Determine the [X, Y] coordinate at the center of the cell enclosing the given text.  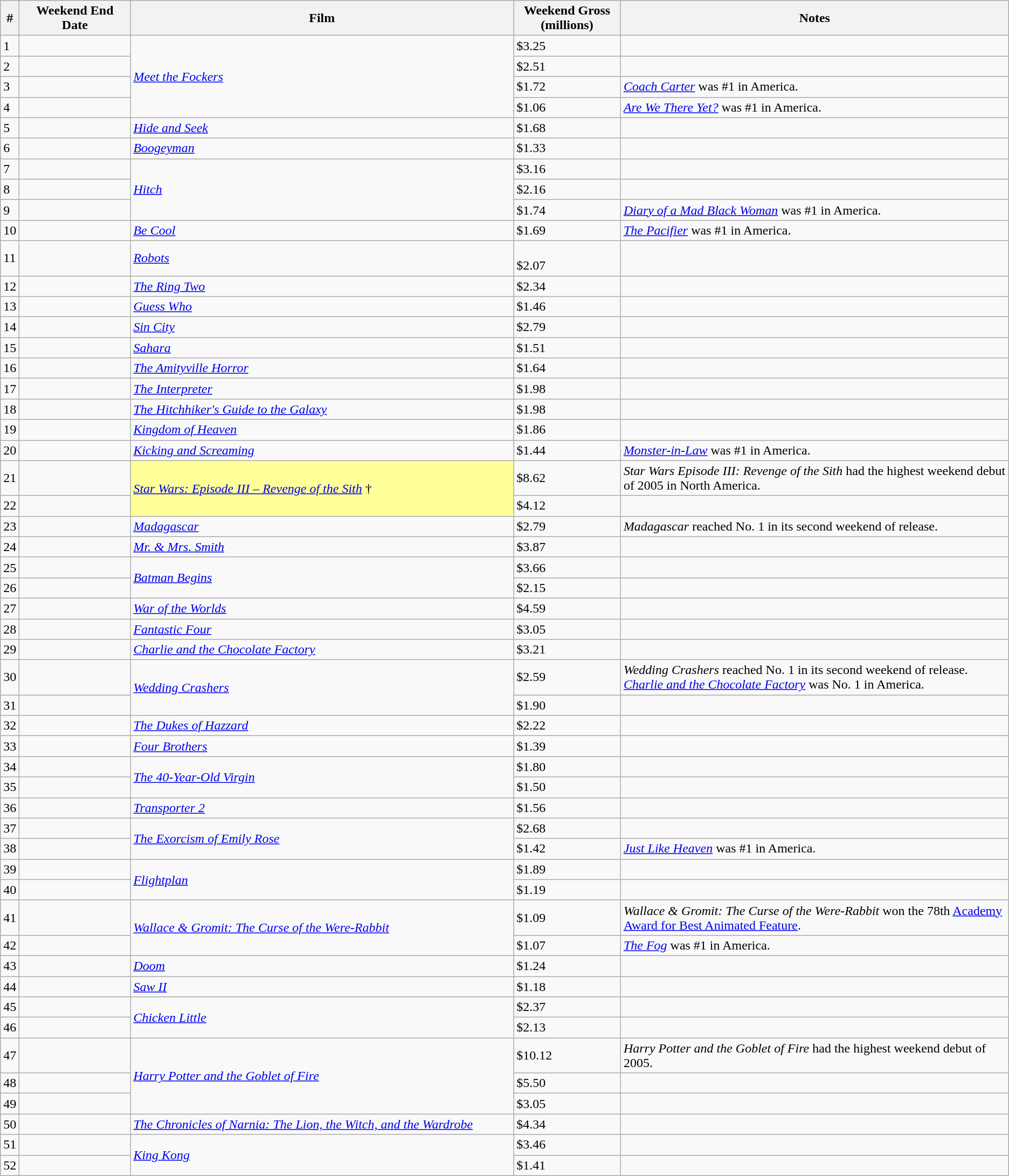
The Chronicles of Narnia: The Lion, the Witch, and the Wardrobe [322, 1124]
$3.16 [567, 169]
$3.21 [567, 650]
8 [10, 189]
Harry Potter and the Goblet of Fire [322, 1076]
20 [10, 450]
Weekend End Date [75, 18]
12 [10, 286]
Be Cool [322, 230]
Madagascar reached No. 1 in its second weekend of release. [814, 526]
$1.39 [567, 746]
37 [10, 828]
27 [10, 608]
Saw II [322, 986]
14 [10, 327]
2 [10, 66]
22 [10, 506]
Boogeyman [322, 148]
$1.64 [567, 368]
Notes [814, 18]
Doom [322, 966]
Are We There Yet? was #1 in America. [814, 107]
45 [10, 1007]
$2.34 [567, 286]
Flightplan [322, 879]
24 [10, 547]
1 [10, 46]
The 40-Year-Old Virgin [322, 777]
The Hitchhiker's Guide to the Galaxy [322, 409]
Star Wars: Episode III – Revenge of the Sith † [322, 489]
10 [10, 230]
31 [10, 705]
40 [10, 890]
$1.18 [567, 986]
Wedding Crashers [322, 688]
$10.12 [567, 1056]
Just Like Heaven was #1 in America. [814, 849]
Kingdom of Heaven [322, 430]
Monster-in-Law was #1 in America. [814, 450]
3 [10, 87]
$3.46 [567, 1145]
26 [10, 588]
$1.69 [567, 230]
34 [10, 767]
$1.72 [567, 87]
Wallace & Gromit: The Curse of the Were-Rabbit [322, 927]
Sahara [322, 348]
$1.07 [567, 945]
$1.90 [567, 705]
19 [10, 430]
$4.34 [567, 1124]
The Pacifier was #1 in America. [814, 230]
25 [10, 567]
$1.89 [567, 869]
52 [10, 1165]
$8.62 [567, 478]
$1.19 [567, 890]
4 [10, 107]
Star Wars Episode III: Revenge of the Sith had the highest weekend debut of 2005 in North America. [814, 478]
38 [10, 849]
7 [10, 169]
War of the Worlds [322, 608]
29 [10, 650]
$1.86 [567, 430]
$1.09 [567, 918]
16 [10, 368]
$1.33 [567, 148]
$1.56 [567, 808]
49 [10, 1104]
$1.46 [567, 307]
Film [322, 18]
23 [10, 526]
5 [10, 128]
$1.50 [567, 787]
$1.44 [567, 450]
$1.51 [567, 348]
$1.24 [567, 966]
$1.80 [567, 767]
$1.41 [567, 1165]
43 [10, 966]
Chicken Little [322, 1017]
$2.16 [567, 189]
Weekend Gross (millions) [567, 18]
Charlie and the Chocolate Factory [322, 650]
$3.87 [567, 547]
11 [10, 258]
Harry Potter and the Goblet of Fire had the highest weekend debut of 2005. [814, 1056]
$3.25 [567, 46]
The Interpreter [322, 389]
48 [10, 1083]
21 [10, 478]
17 [10, 389]
18 [10, 409]
King Kong [322, 1155]
$2.22 [567, 726]
Guess Who [322, 307]
Coach Carter was #1 in America. [814, 87]
15 [10, 348]
$1.68 [567, 128]
Four Brothers [322, 746]
Wedding Crashers reached No. 1 in its second weekend of release. Charlie and the Chocolate Factory was No. 1 in America. [814, 677]
Batman Begins [322, 577]
Madagascar [322, 526]
$1.42 [567, 849]
# [10, 18]
$1.74 [567, 210]
The Fog was #1 in America. [814, 945]
$4.12 [567, 506]
Robots [322, 258]
44 [10, 986]
Kicking and Screaming [322, 450]
36 [10, 808]
$4.59 [567, 608]
The Amityville Horror [322, 368]
The Ring Two [322, 286]
35 [10, 787]
42 [10, 945]
The Dukes of Hazzard [322, 726]
33 [10, 746]
$3.66 [567, 567]
$2.13 [567, 1028]
47 [10, 1056]
$1.06 [567, 107]
$2.07 [567, 258]
Hitch [322, 189]
Meet the Fockers [322, 77]
Sin City [322, 327]
51 [10, 1145]
$5.50 [567, 1083]
$2.59 [567, 677]
$2.51 [567, 66]
The Exorcism of Emily Rose [322, 838]
Hide and Seek [322, 128]
$2.37 [567, 1007]
Mr. & Mrs. Smith [322, 547]
$2.68 [567, 828]
6 [10, 148]
46 [10, 1028]
Fantastic Four [322, 629]
Diary of a Mad Black Woman was #1 in America. [814, 210]
Transporter 2 [322, 808]
Wallace & Gromit: The Curse of the Were-Rabbit won the 78th Academy Award for Best Animated Feature. [814, 918]
30 [10, 677]
13 [10, 307]
28 [10, 629]
50 [10, 1124]
41 [10, 918]
32 [10, 726]
9 [10, 210]
$2.15 [567, 588]
39 [10, 869]
